Identify which cell holds the provided text, then report its (x, y) central coordinate. 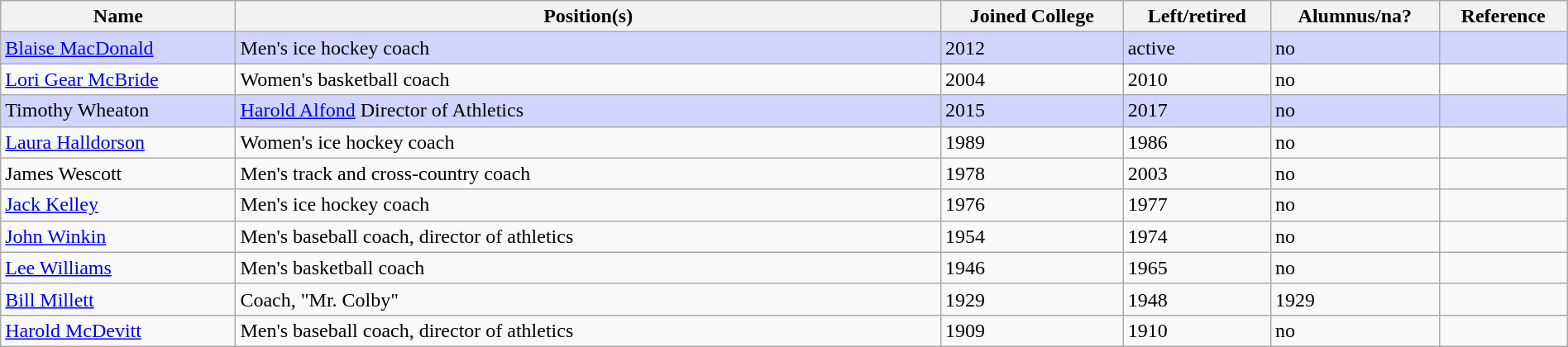
James Wescott (118, 173)
Men's basketball coach (589, 268)
Reference (1503, 17)
Laura Halldorson (118, 142)
2003 (1197, 173)
1965 (1197, 268)
Bill Millett (118, 299)
1977 (1197, 205)
Timothy Wheaton (118, 111)
John Winkin (118, 236)
Joined College (1032, 17)
Women's ice hockey coach (589, 142)
Women's basketball coach (589, 79)
Lori Gear McBride (118, 79)
Lee Williams (118, 268)
Harold Alfond Director of Athletics (589, 111)
1946 (1032, 268)
Position(s) (589, 17)
2004 (1032, 79)
2012 (1032, 48)
Coach, "Mr. Colby" (589, 299)
Men's track and cross-country coach (589, 173)
1909 (1032, 330)
Blaise MacDonald (118, 48)
Left/retired (1197, 17)
1910 (1197, 330)
1954 (1032, 236)
1989 (1032, 142)
1974 (1197, 236)
2015 (1032, 111)
2017 (1197, 111)
1978 (1032, 173)
Jack Kelley (118, 205)
Alumnus/na? (1355, 17)
1948 (1197, 299)
1976 (1032, 205)
Harold McDevitt (118, 330)
1986 (1197, 142)
Name (118, 17)
active (1197, 48)
2010 (1197, 79)
